Return the (X, Y) coordinate for the center point of the cell that contains the specified text.  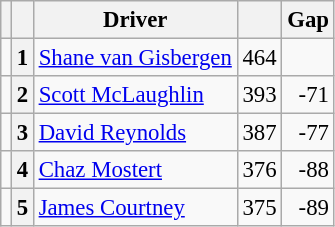
1 (22, 58)
James Courtney (135, 208)
376 (260, 170)
-77 (308, 133)
Shane van Gisbergen (135, 58)
375 (260, 208)
-71 (308, 95)
Scott McLaughlin (135, 95)
Gap (308, 20)
5 (22, 208)
Chaz Mostert (135, 170)
464 (260, 58)
Driver (135, 20)
2 (22, 95)
4 (22, 170)
387 (260, 133)
393 (260, 95)
David Reynolds (135, 133)
3 (22, 133)
-88 (308, 170)
-89 (308, 208)
